For the text-containing cell, return its midpoint in [x, y] coordinate format. 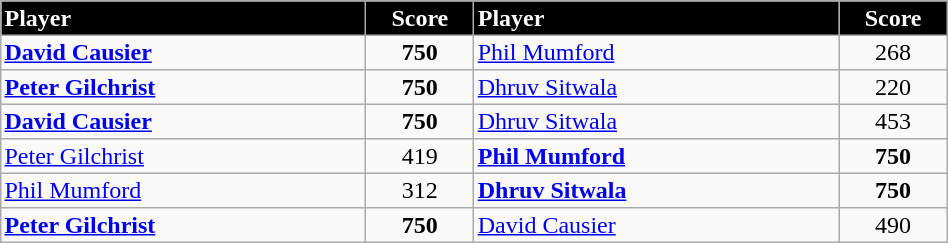
312 [420, 190]
220 [893, 87]
268 [893, 52]
453 [893, 121]
490 [893, 225]
419 [420, 156]
